Locate the cell with the specified text and output its (X, Y) center coordinate. 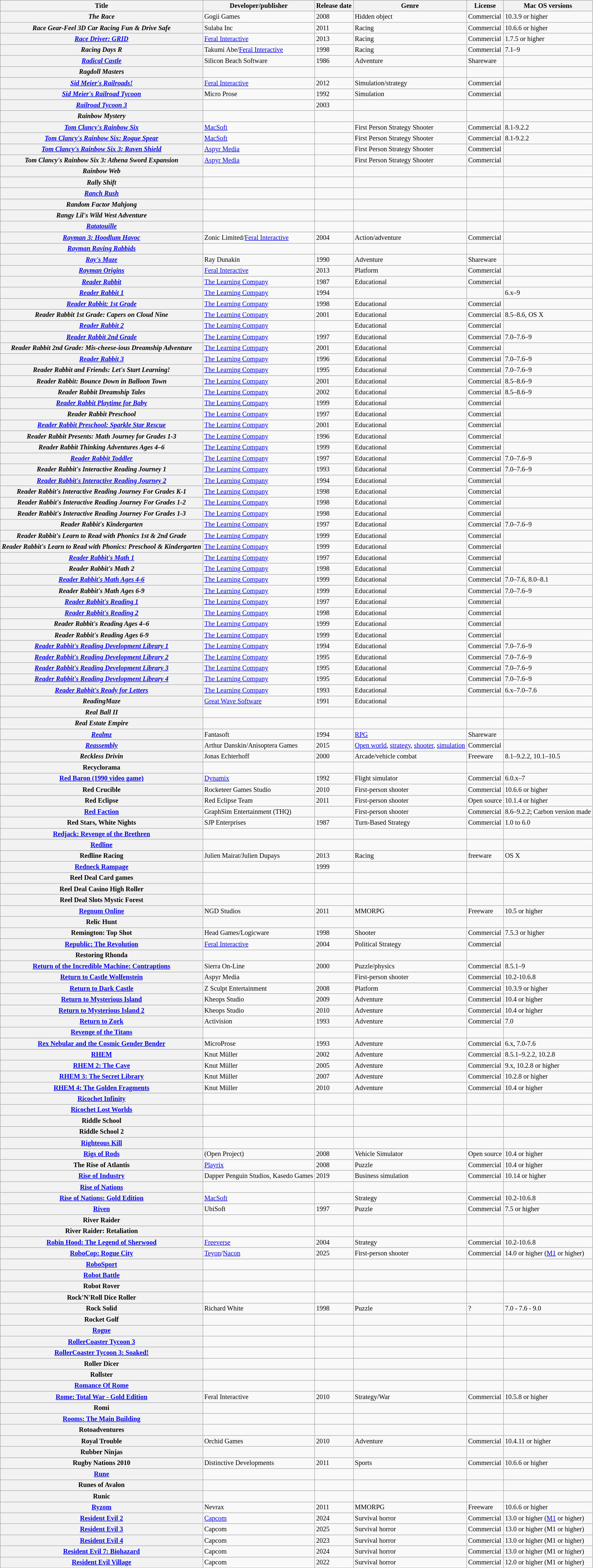
Ray Dunakin (258, 259)
Tom Clancy's Rainbow Six 3: Athena Sword Expansion (102, 160)
Sierra On-Line (258, 966)
Arcade/vehicle combat (410, 756)
RollerCoaster Tycoon 3: Soaked! (102, 1352)
Romi (102, 1408)
Reader Rabbit's Math 2 (102, 569)
1990 (334, 259)
Redjack: Revenge of the Brethren (102, 834)
Rock'N'Roll Dice Roller (102, 1297)
freeware (485, 856)
Gogii Games (258, 17)
Racing Days R (102, 50)
Reader Rabbit's Reading Ages 6-9 (102, 635)
Shooter (410, 933)
Revenge of the Titans (102, 1032)
6.0.x–7 (548, 778)
Reckless Drivin (102, 756)
Freeverse (258, 1242)
Tom Clancy's Rainbow Six (102, 127)
Riddle School (102, 1121)
Riddle School 2 (102, 1132)
Fantasoft (258, 734)
Rayman Raving Rabbids (102, 249)
Turn-Based Strategy (410, 823)
Reader Rabbit's Kindergarten (102, 525)
Reader Rabbit 3 (102, 359)
RoboSport (102, 1264)
12.0 or higher (M1 or higher) (548, 1562)
Robin Hood: The Legend of Sherwood (102, 1242)
Takumi Abe/Feral Interactive (258, 50)
Reader Rabbit: 1st Grade (102, 304)
Race Gear-Feel 3D Car Racing Fun & Drive Safe (102, 28)
Return to Dark Castle (102, 988)
Resident Evil 4 (102, 1540)
Redline Racing (102, 856)
Riven (102, 1209)
2012 (334, 83)
Reader Rabbit's Math Ages 6-9 (102, 591)
8.5–8.6, OS X (548, 315)
Political Strategy (410, 944)
6.x–9 (548, 293)
Reader Rabbit 1 (102, 293)
Hidden object (410, 17)
Rayman Origins (102, 271)
1991 (334, 701)
7.0 - 7.6 - 9.0 (548, 1309)
RoboCop: Rogue City (102, 1253)
Open world, strategy, shooter, simulation (410, 745)
Simulation (410, 94)
Ricochet Lost Worlds (102, 1110)
Reader Rabbit's Reading Development Library 2 (102, 657)
Robot Battle (102, 1275)
Resident Evil 3 (102, 1529)
Ranch Rush (102, 193)
RHEM 2: The Cave (102, 1065)
Z Sculpt Entertainment (258, 988)
2007 (334, 1077)
(Open Project) (258, 1154)
Reader Rabbit 2 (102, 326)
2009 (334, 999)
Rayman 3: Hoodlum Havoc (102, 237)
Reader Rabbit's Reading 2 (102, 613)
Rise of Nations: Gold Edition (102, 1198)
Red Crucible (102, 790)
Remington: Top Shot (102, 933)
Action/adventure (410, 237)
8.5.1–9.2.2, 10.2.8 (548, 1055)
1.7.5 or higher (548, 39)
Title (102, 6)
14.0 or higher (M1 or higher) (548, 1253)
Reader Rabbit (102, 282)
Rome: Total War - Gold Edition (102, 1397)
Reader Rabbit Preschool: Sparkle Star Rescue (102, 425)
Reader Rabbit Toddler (102, 458)
Reader Rabbit 1st Grade: Capers on Cloud Nine (102, 315)
Railroad Tycoon 3 (102, 105)
Orchid Games (258, 1441)
Rugby Nations 2010 (102, 1463)
ReadingMaze (102, 701)
Real Ball II (102, 712)
River Raider (102, 1220)
Reader Rabbit Preschool (102, 414)
Reader Rabbit's Interactive Reading Journey For Grades K-1 (102, 491)
6.x, 7.0-7.6 (548, 1043)
1.0 to 6.0 (548, 823)
Richard White (258, 1309)
Reader Rabbit's Interactive Reading Journey 1 (102, 469)
Relic Hunt (102, 922)
Resident Evil Village (102, 1562)
Jonas Echterhoff (258, 756)
8.6–9.2.2; Carbon version made (548, 812)
SJP Enterprises (258, 823)
Runes of Avalon (102, 1485)
Reader Rabbit's Interactive Reading Journey For Grades 1-3 (102, 514)
Redneck Rampage (102, 867)
Reader Rabbit 2nd Grade: Mis-cheese-ious Dreamship Adventure (102, 348)
Reader Rabbit Playtime for Baby (102, 403)
7.5 or higher (548, 1209)
Random Factor Mahjong (102, 204)
Flight simulator (410, 778)
Reader Rabbit's Reading Development Library 3 (102, 668)
Reader Rabbit: Bounce Down in Balloon Town (102, 381)
Ratatouille (102, 226)
RHEM (102, 1055)
Micro Prose (258, 94)
2005 (334, 1065)
2023 (334, 1540)
Dynamix (258, 778)
Reader Rabbit Presents: Math Journey for Grades 1-3 (102, 436)
GraphSim Entertainment (THQ) (258, 812)
Genre (410, 6)
Release date (334, 6)
Red Eclipse Team (258, 801)
2003 (334, 105)
Reader Rabbit Thinking Adventures Ages 4–6 (102, 447)
Head Games/Logicware (258, 933)
Return to Mysterious Island 2 (102, 1010)
10.5.8 or higher (548, 1397)
Ryzom (102, 1507)
Romance Of Rome (102, 1386)
6.x–7.0–7.6 (548, 690)
RHEM 4: The Golden Fragments (102, 1088)
Ricochet Infinity (102, 1099)
Rune (102, 1474)
MicroProse (258, 1043)
Business simulation (410, 1176)
Julien Mairat/Julien Dupays (258, 856)
Reader Rabbit's Learn to Read with Phonics 1st & 2nd Grade (102, 536)
RPG (410, 734)
Rigs of Rods (102, 1154)
Arthur Danskin/Anisoptera Games (258, 745)
OS X (548, 856)
Reader Rabbit 2nd Grade (102, 337)
10.4.11 or higher (548, 1441)
Roller Dicer (102, 1364)
Rotoadventures (102, 1430)
NGD Studios (258, 911)
10.5 or higher (548, 911)
Silicon Beach Software (258, 61)
Great Wave Software (258, 701)
Royal Trouble (102, 1441)
7.0–7.6, 8.0–8.1 (548, 580)
Rollster (102, 1375)
Recyclorama (102, 768)
Zonic Limited/Feral Interactive (258, 237)
Reader Rabbit's Reading Development Library 4 (102, 679)
UbiSoft (258, 1209)
Tom Clancy's Rainbow Six 3: Raven Shield (102, 149)
Reel Deal Casino High Roller (102, 889)
10.14 or higher (548, 1176)
2015 (334, 745)
Return to Zork (102, 1021)
RHEM 3: The Secret Library (102, 1077)
Vehicle Simulator (410, 1154)
Ragdoll Masters (102, 72)
Playrix (258, 1165)
Rise of Industry (102, 1176)
Sid Meier's Railroad Tycoon (102, 94)
Reader Rabbit Dreamship Tales (102, 392)
Reader Rabbit's Reading 1 (102, 602)
Distinctive Developments (258, 1463)
The Race (102, 17)
Regnum Online (102, 911)
Realmz (102, 734)
? (485, 1309)
Nevrax (258, 1507)
Rooms: The Main Building (102, 1419)
Runic (102, 1496)
Teyon/Nacon (258, 1253)
License (485, 6)
Reader Rabbit's Reading Development Library 1 (102, 646)
Dapper Penguin Studios, Kasedo Games (258, 1176)
Red Faction (102, 812)
Red Baron (1990 video game) (102, 778)
Righteous Kill (102, 1143)
Sports (410, 1463)
Rise of Nations (102, 1187)
Reader Rabbit's Math 1 (102, 558)
Redline (102, 845)
Rainbow Mystery (102, 116)
Rogue (102, 1331)
Rangy Lil's Wild West Adventure (102, 216)
Restoring Rhonda (102, 955)
7.5.3 or higher (548, 933)
2019 (334, 1176)
10.1.4 or higher (548, 801)
7.0 (548, 1021)
Ray's Maze (102, 259)
1986 (334, 61)
Mac OS versions (548, 6)
9.x, 10.2.8 or higher (548, 1065)
Tom Clancy's Rainbow Six: Rogue Spear (102, 138)
Reel Deal Card games (102, 878)
Reader Rabbit's Reading Ages 4–6 (102, 624)
Red Stars, White Nights (102, 823)
Race Driver: GRID (102, 39)
Reader Rabbit's Ready for Letters (102, 690)
Reader Rabbit and Friends: Let's Start Learning! (102, 370)
Reader Rabbit's Math Ages 4-6 (102, 580)
Puzzle/physics (410, 966)
Reader Rabbit's Interactive Reading Journey For Grades 1-2 (102, 503)
Return of the Incredible Machine: Contraptions (102, 966)
Sulaba Inc (258, 28)
Rex Nebular and the Cosmic Gender Bender (102, 1043)
Republic: The Revolution (102, 944)
RollerCoaster Tycoon 3 (102, 1342)
Reader Rabbit's Learn to Read with Phonics: Preschool & Kindergarten (102, 547)
8.1–9.2.2, 10.1–10.5 (548, 756)
Rainbow Web (102, 171)
Return to Castle Wolfenstein (102, 977)
Rocketeer Games Studio (258, 790)
Red Eclipse (102, 801)
Sid Meier's Railroads! (102, 83)
Reassembly (102, 745)
8.5.1–9 (548, 966)
The Rise of Atlantis (102, 1165)
Developer/publisher (258, 6)
Strategy/War (410, 1397)
Resident Evil 7: Biohazard (102, 1551)
Rock Solid (102, 1309)
River Raider: Retaliation (102, 1231)
10.2.8 or higher (548, 1077)
Real Estate Empire (102, 723)
Robot Rover (102, 1286)
Return to Mysterious Island (102, 999)
Radical Castle (102, 61)
Rubber Ninjas (102, 1452)
Activision (258, 1021)
Rally Shift (102, 182)
2022 (334, 1562)
7.1–9 (548, 50)
Simulation/strategy (410, 83)
Resident Evil 2 (102, 1518)
Rocket Golf (102, 1319)
Reader Rabbit's Interactive Reading Journey 2 (102, 481)
Reel Deal Slots Mystic Forest (102, 900)
